Identify which cell holds the provided text, then report its [X, Y] central coordinate. 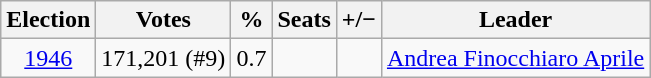
0.7 [252, 58]
Leader [515, 20]
% [252, 20]
+/− [358, 20]
Votes [164, 20]
1946 [48, 58]
Seats [304, 20]
171,201 (#9) [164, 58]
Andrea Finocchiaro Aprile [515, 58]
Election [48, 20]
